Extract the (X, Y) coordinate from the center of the cell holding the provided text.  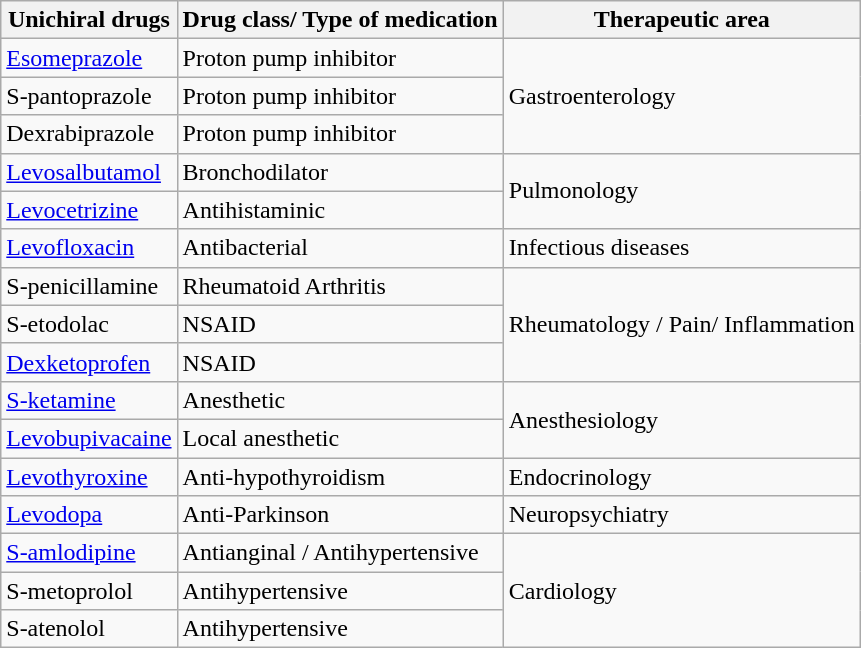
Local anesthetic (340, 438)
Anti-Parkinson (340, 515)
Neuropsychiatry (682, 515)
Anesthesiology (682, 419)
Levocetrizine (89, 210)
S-ketamine (89, 400)
S-atenolol (89, 629)
S-penicillamine (89, 286)
Levosalbutamol (89, 172)
Levofloxacin (89, 248)
Drug class/ Type of medication (340, 20)
Unichiral drugs (89, 20)
S-pantoprazole (89, 96)
Therapeutic area (682, 20)
S-amlodipine (89, 553)
Rheumatology / Pain/ Inflammation (682, 324)
Cardiology (682, 591)
Antibacterial (340, 248)
Bronchodilator (340, 172)
Dexrabiprazole (89, 134)
Levobupivacaine (89, 438)
Pulmonology (682, 191)
S-metoprolol (89, 591)
Endocrinology (682, 477)
Antianginal / Antihypertensive (340, 553)
Levodopa (89, 515)
Gastroenterology (682, 96)
Anesthetic (340, 400)
Anti-hypothyroidism (340, 477)
Levothyroxine (89, 477)
Dexketoprofen (89, 362)
Rheumatoid Arthritis (340, 286)
Infectious diseases (682, 248)
S-etodolac (89, 324)
Antihistaminic (340, 210)
Esomeprazole (89, 58)
